Pinpoint the cell where the given text exists, returning its [x, y] midpoint coordinate. 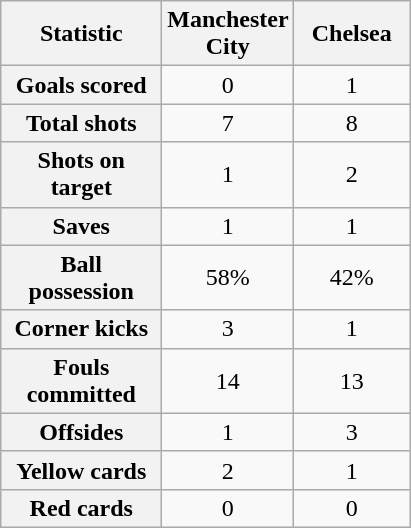
58% [228, 278]
Shots on target [82, 174]
Ball possession [82, 278]
Statistic [82, 34]
Fouls committed [82, 380]
42% [352, 278]
13 [352, 380]
Offsides [82, 432]
Red cards [82, 508]
Chelsea [352, 34]
Manchester City [228, 34]
Goals scored [82, 85]
Total shots [82, 123]
7 [228, 123]
14 [228, 380]
Yellow cards [82, 470]
Corner kicks [82, 329]
8 [352, 123]
Saves [82, 226]
